Pinpoint the cell where the given text exists, returning its [X, Y] midpoint coordinate. 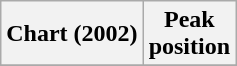
Chart (2002) [72, 34]
Peakposition [189, 34]
